For the text-containing cell, return its midpoint in (X, Y) coordinate format. 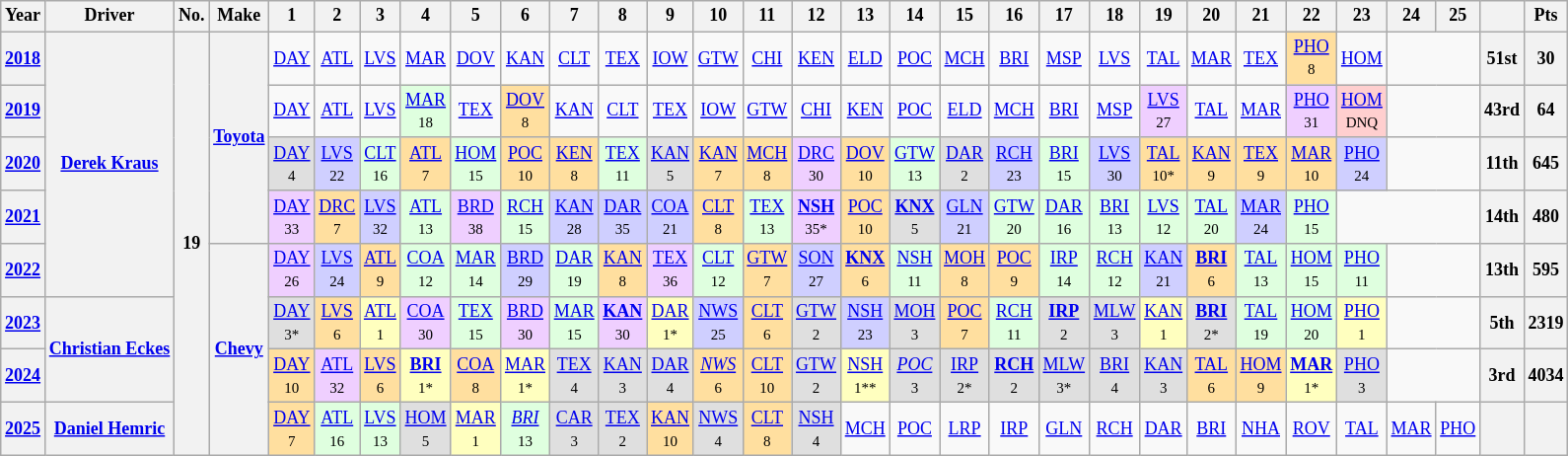
7 (574, 16)
KAN30 (623, 323)
17 (1063, 16)
1 (292, 16)
IRP14 (1063, 270)
TAL20 (1211, 217)
DAY3* (292, 323)
2319 (1546, 323)
TAL10* (1164, 164)
ATL9 (381, 270)
TEX11 (623, 164)
ATL7 (426, 164)
BRI1* (426, 376)
12 (817, 16)
11 (767, 16)
TEX4 (574, 376)
POC9 (1014, 270)
BRI15 (1063, 164)
DAR16 (1063, 217)
GLN (1063, 429)
13th (1503, 270)
COA12 (426, 270)
MAR15 (574, 323)
NSH4 (817, 429)
RCH2 (1014, 376)
15 (964, 16)
RCH (1114, 429)
IRP2 (1063, 323)
KAN9 (1211, 164)
13 (865, 16)
51st (1503, 58)
16 (1014, 16)
30 (1546, 58)
TAL6 (1211, 376)
11th (1503, 164)
KAN8 (623, 270)
KAN28 (574, 217)
DAR (1164, 429)
MAR14 (475, 270)
CLT10 (767, 376)
KAN1 (1164, 323)
SON27 (817, 270)
2020 (24, 164)
2021 (24, 217)
COA8 (475, 376)
MOH3 (915, 323)
GTW20 (1014, 217)
Daniel Hemric (108, 429)
TEX9 (1260, 164)
DAR35 (623, 217)
BRD30 (526, 323)
HOM (1363, 58)
Christian Eckes (108, 349)
20 (1211, 16)
ATL16 (337, 429)
Year (24, 16)
MAR18 (426, 112)
RCH15 (526, 217)
RCH11 (1014, 323)
5 (475, 16)
DAR19 (574, 270)
2018 (24, 58)
KAN21 (1164, 270)
DAR1* (671, 323)
ROV (1312, 429)
ATL1 (381, 323)
MCH8 (767, 164)
TEX36 (671, 270)
HOMDNQ (1363, 112)
DOV10 (865, 164)
GLN21 (964, 217)
BRI2* (1211, 323)
KNX5 (915, 217)
2023 (24, 323)
TAL19 (1260, 323)
2019 (24, 112)
BRD38 (475, 217)
HOM20 (1312, 323)
MLW3 (1114, 323)
POC3 (915, 376)
24 (1411, 16)
Driver (108, 16)
Make (239, 16)
PHO11 (1363, 270)
KNX6 (865, 270)
CAR3 (574, 429)
No. (191, 16)
3rd (1503, 376)
18 (1114, 16)
BRI6 (1211, 270)
NWS6 (718, 376)
MLW3* (1063, 376)
CLT12 (718, 270)
KAN7 (718, 164)
DAY26 (292, 270)
2025 (24, 429)
10 (718, 16)
COA21 (671, 217)
14th (1503, 217)
LVS13 (381, 429)
DAR2 (964, 164)
TAL13 (1260, 270)
Toyota (239, 138)
21 (1260, 16)
CLT16 (381, 164)
HOM9 (1260, 376)
LVS30 (1114, 164)
PHO24 (1363, 164)
23 (1363, 16)
22 (1312, 16)
NWS25 (718, 323)
RCH12 (1114, 270)
Pts (1546, 16)
PHO31 (1312, 112)
DAY7 (292, 429)
DAY10 (292, 376)
25 (1458, 16)
TEX15 (475, 323)
ATL13 (426, 217)
LRP (964, 429)
64 (1546, 112)
NSH23 (865, 323)
2 (337, 16)
2024 (24, 376)
BRI4 (1114, 376)
DOV (475, 58)
595 (1546, 270)
Derek Kraus (108, 164)
NSH1** (865, 376)
DAR4 (671, 376)
LVS27 (1164, 112)
LVS22 (337, 164)
LVS32 (381, 217)
BRD29 (526, 270)
480 (1546, 217)
6 (526, 16)
NWS4 (718, 429)
IRP2* (964, 376)
MAR1 (475, 429)
HOM5 (426, 429)
PHO (1458, 429)
4034 (1546, 376)
DRC7 (337, 217)
ATL32 (337, 376)
GTW13 (915, 164)
LVS12 (1164, 217)
MOH8 (964, 270)
Chevy (239, 349)
NHA (1260, 429)
MAR24 (1260, 217)
KAN10 (671, 429)
3 (381, 16)
PHO8 (1312, 58)
KEN8 (574, 164)
TEX2 (623, 429)
MAR10 (1312, 164)
DRC30 (817, 164)
NSH11 (915, 270)
DAY4 (292, 164)
PHO1 (1363, 323)
PHO3 (1363, 376)
9 (671, 16)
GTW7 (767, 270)
IRP (1014, 429)
NSH35* (817, 217)
4 (426, 16)
KAN5 (671, 164)
DOV8 (526, 112)
PHO15 (1312, 217)
2022 (24, 270)
COA30 (426, 323)
43rd (1503, 112)
8 (623, 16)
5th (1503, 323)
RCH23 (1014, 164)
POC7 (964, 323)
TEX13 (767, 217)
14 (915, 16)
DAY33 (292, 217)
CLT6 (767, 323)
645 (1546, 164)
LVS24 (337, 270)
